Identify which cell holds the provided text, then report its [x, y] central coordinate. 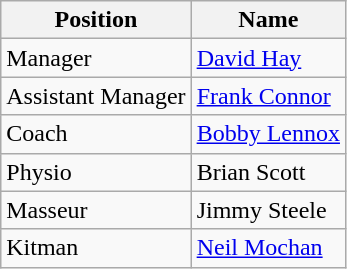
Physio [96, 172]
Bobby Lennox [268, 134]
David Hay [268, 58]
Brian Scott [268, 172]
Kitman [96, 248]
Position [96, 20]
Coach [96, 134]
Masseur [96, 210]
Jimmy Steele [268, 210]
Neil Mochan [268, 248]
Manager [96, 58]
Name [268, 20]
Assistant Manager [96, 96]
Frank Connor [268, 96]
